Provide the [X, Y] coordinate of the cell's center where the given text is located.  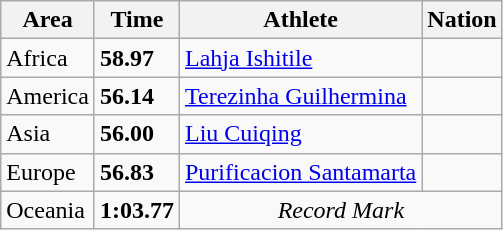
Time [136, 20]
56.83 [136, 172]
Nation [462, 20]
America [48, 96]
Athlete [300, 20]
Area [48, 20]
Lahja Ishitile [300, 58]
56.00 [136, 134]
Europe [48, 172]
Liu Cuiqing [300, 134]
Oceania [48, 210]
Africa [48, 58]
Record Mark [340, 210]
Asia [48, 134]
Purificacion Santamarta [300, 172]
Terezinha Guilhermina [300, 96]
1:03.77 [136, 210]
58.97 [136, 58]
56.14 [136, 96]
